Identify which cell holds the provided text, then report its [x, y] central coordinate. 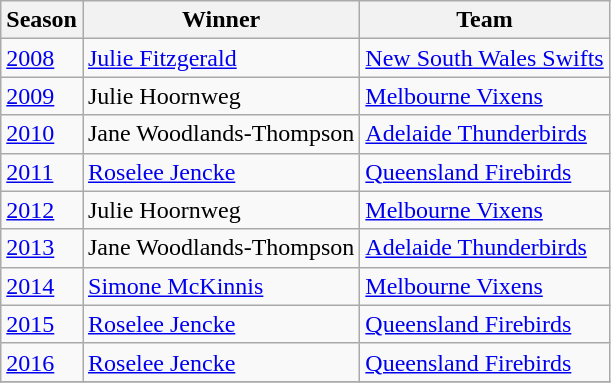
2012 [42, 210]
Julie Fitzgerald [220, 58]
Season [42, 20]
New South Wales Swifts [484, 58]
2014 [42, 286]
2008 [42, 58]
2009 [42, 96]
2010 [42, 134]
2015 [42, 324]
Team [484, 20]
2011 [42, 172]
2016 [42, 362]
2013 [42, 248]
Winner [220, 20]
Simone McKinnis [220, 286]
